Return (X, Y) of the center of cell containing provided text 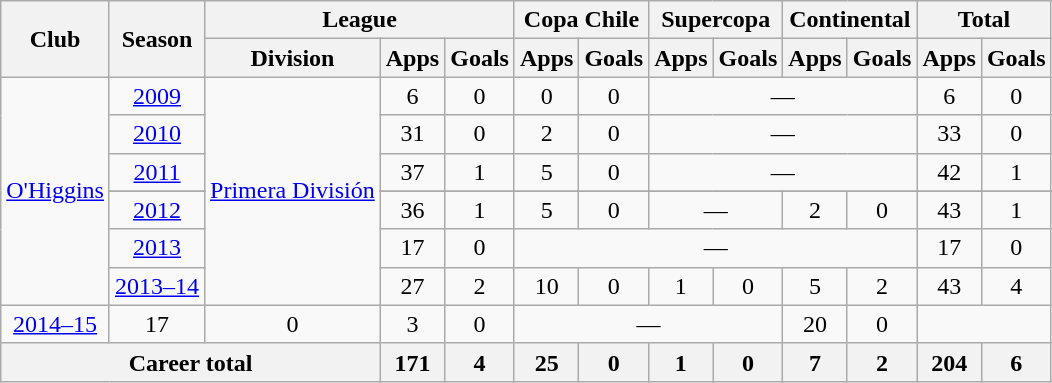
25 (546, 362)
7 (815, 362)
42 (949, 172)
O'Higgins (56, 191)
36 (412, 210)
Division (293, 58)
171 (412, 362)
27 (412, 286)
2009 (156, 96)
Copa Chile (581, 20)
Primera División (293, 191)
2013–14 (156, 286)
37 (412, 172)
2011 (156, 172)
3 (412, 324)
Season (156, 39)
2013 (156, 248)
Club (56, 39)
20 (815, 324)
33 (949, 134)
League (360, 20)
2012 (156, 210)
31 (412, 134)
2014–15 (56, 324)
Career total (191, 362)
10 (546, 286)
Total (984, 20)
2010 (156, 134)
Supercopa (716, 20)
Continental (850, 20)
204 (949, 362)
